Return the [x, y] coordinate for the center point of the cell that contains the specified text.  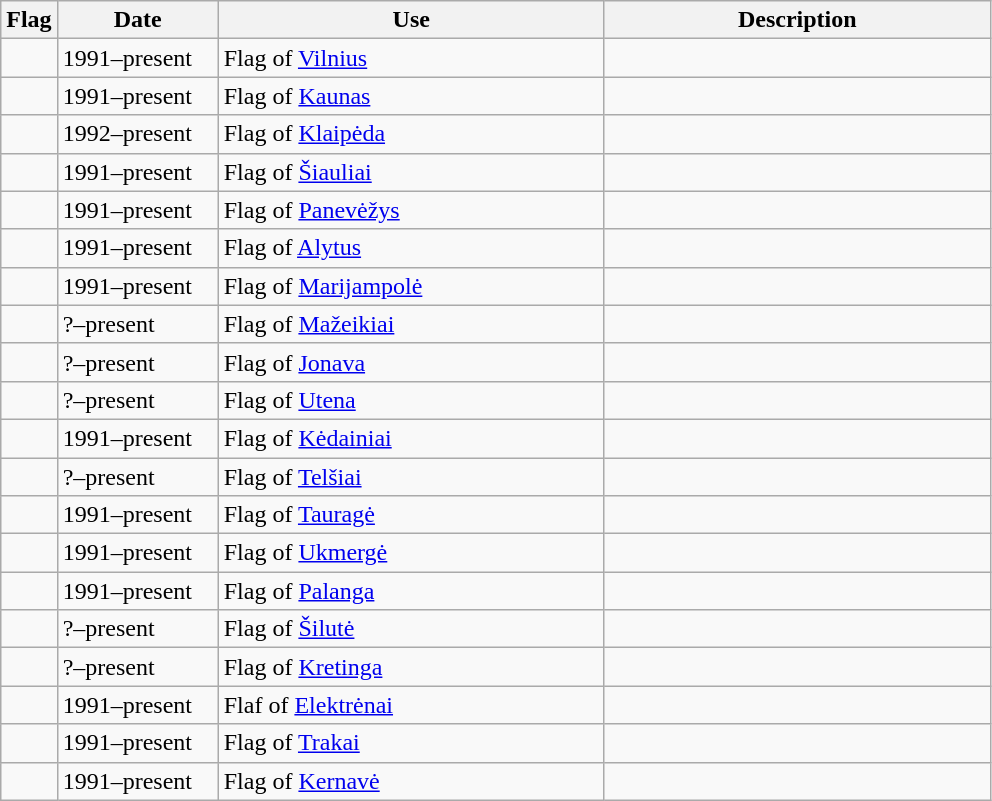
Description [797, 20]
Flag of Kėdainiai [411, 438]
Flag of Kaunas [411, 96]
Flag of Šilutė [411, 629]
Use [411, 20]
Flag [29, 20]
Flag of Šiauliai [411, 172]
Flag of Kretinga [411, 667]
Flag of Mažeikiai [411, 324]
Flag of Klaipėda [411, 134]
Flaf of Elektrėnai [411, 705]
Flag of Telšiai [411, 477]
Flag of Alytus [411, 248]
Flag of Marijampolė [411, 286]
Flag of Panevėžys [411, 210]
Flag of Tauragė [411, 515]
Flag of Palanga [411, 591]
1992–present [138, 134]
Flag of Trakai [411, 743]
Flag of Kernavė [411, 781]
Flag of Jonava [411, 362]
Date [138, 20]
Flag of Vilnius [411, 58]
Flag of Ukmergė [411, 553]
Flag of Utena [411, 400]
